Locate the cell with the specified text and output its (x, y) center coordinate. 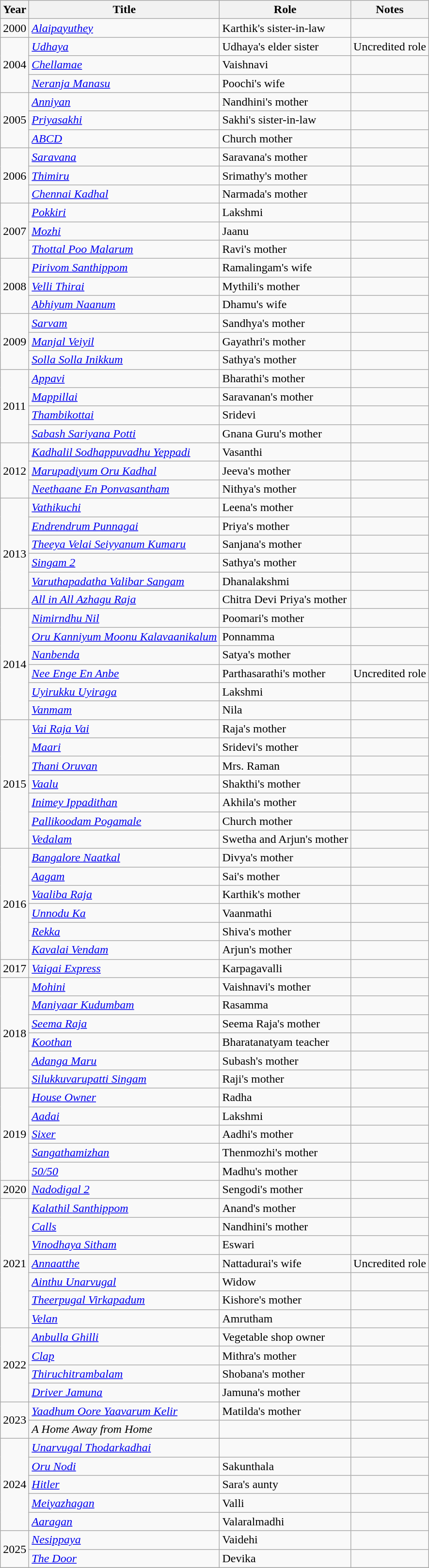
Chennai Kadhal (124, 194)
Nadodigal 2 (124, 1190)
2020 (15, 1190)
ABCD (124, 139)
Hitler (124, 1485)
2009 (15, 342)
2005 (15, 120)
Thiruchitrambalam (124, 1374)
Karthik's sister-in-law (285, 28)
Vaishnavi (285, 65)
Sarvam (124, 323)
50/50 (124, 1171)
Sanjana's mother (285, 544)
2023 (15, 1420)
Sabash Sariyana Potti (124, 434)
Year (15, 10)
Saravanan's mother (285, 397)
Solla Solla Inikkum (124, 360)
Vathikuchi (124, 507)
Inimey Ippadithan (124, 802)
Gnana Guru's mother (285, 434)
Thani Oruvan (124, 765)
Sakunthala (285, 1466)
Devika (285, 1558)
Dhamu's wife (285, 305)
Thenmozhi's mother (285, 1153)
Thambikottai (124, 415)
Poochi's wife (285, 83)
Mohini (124, 987)
Mithra's mother (285, 1355)
Gayathri's mother (285, 342)
Meiyazhagan (124, 1503)
Aagam (124, 876)
2024 (15, 1485)
Madhu's mother (285, 1171)
Nattadurai's wife (285, 1263)
2000 (15, 28)
Udhaya (124, 47)
Alaipayuthey (124, 28)
Ainthu Unarvugal (124, 1282)
Clap (124, 1355)
2007 (15, 231)
Kishore's mother (285, 1300)
Satya's mother (285, 655)
Calls (124, 1226)
Narmada's mother (285, 194)
2018 (15, 1033)
Sangathamizhan (124, 1153)
Oru Kanniyum Moonu Kalavaanikalum (124, 637)
Singam 2 (124, 563)
Subash's mother (285, 1060)
Unarvugal Thodarkadhai (124, 1448)
Ravi's mother (285, 249)
Vegetable shop owner (285, 1337)
Maniyaar Kudumbam (124, 1005)
Pokkiri (124, 212)
Aadai (124, 1116)
Matilda's mother (285, 1411)
House Owner (124, 1097)
2011 (15, 406)
Saravana's mother (285, 157)
Shakthi's mother (285, 784)
Akhila's mother (285, 802)
Swetha and Arjun's mother (285, 839)
Shobana's mother (285, 1374)
Thimiru (124, 175)
Dhanalakshmi (285, 581)
2004 (15, 65)
Velan (124, 1319)
2014 (15, 664)
Sridevi's mother (285, 747)
Kavalai Vendam (124, 950)
Mrs. Raman (285, 765)
Annaatthe (124, 1263)
Kadhalil Sodhappuvadhu Yeppadi (124, 452)
Karthik's mother (285, 895)
Oru Nodi (124, 1466)
Silukkuvarupatti Singam (124, 1079)
Anbulla Ghilli (124, 1337)
Sakhi's sister-in-law (285, 120)
Vedalam (124, 839)
Bharatanatyam teacher (285, 1042)
Amrutham (285, 1319)
Vinodhaya Sitham (124, 1245)
Udhaya's elder sister (285, 47)
Aadhi's mother (285, 1134)
Notes (390, 10)
Marupadiyum Oru Kadhal (124, 470)
Chitra Devi Priya's mother (285, 600)
2025 (15, 1549)
Endrendrum Punnagai (124, 526)
Nee Enge En Anbe (124, 673)
Priyasakhi (124, 120)
Jeeva's mother (285, 470)
Eswari (285, 1245)
Widow (285, 1282)
Leena's mother (285, 507)
Appavi (124, 378)
Radha (285, 1097)
Nesippaya (124, 1540)
Anniyan (124, 102)
Sandhya's mother (285, 323)
Nanbenda (124, 655)
Sara's aunty (285, 1485)
Vanmam (124, 710)
Vaigai Express (124, 968)
2015 (15, 784)
Koothan (124, 1042)
Chellamae (124, 65)
Varuthapadatha Valibar Sangam (124, 581)
Rekka (124, 931)
Jamuna's mother (285, 1392)
A Home Away from Home (124, 1429)
Seema Raja (124, 1024)
Jaanu (285, 231)
Mozhi (124, 231)
Karpagavalli (285, 968)
2019 (15, 1134)
Saravana (124, 157)
Vaaliba Raja (124, 895)
Neranja Manasu (124, 83)
Pallikoodam Pogamale (124, 821)
Bharathi's mother (285, 378)
Vaishnavi's mother (285, 987)
Uyirukku Uyiraga (124, 692)
Arjun's mother (285, 950)
The Door (124, 1558)
Vaidehi (285, 1540)
Parthasarathi's mother (285, 673)
Raji's mother (285, 1079)
Unnodu Ka (124, 913)
Divya's mother (285, 858)
2016 (15, 904)
2021 (15, 1263)
Neethaane En Ponvasantham (124, 489)
Raja's mother (285, 729)
Pirivom Santhippom (124, 268)
Valaralmadhi (285, 1521)
Vai Raja Vai (124, 729)
2012 (15, 470)
Vaanmathi (285, 913)
Anand's mother (285, 1208)
2022 (15, 1365)
Valli (285, 1503)
Driver Jamuna (124, 1392)
Nila (285, 710)
Maari (124, 747)
Rasamma (285, 1005)
Srimathy's mother (285, 175)
2017 (15, 968)
Shiva's mother (285, 931)
Title (124, 10)
Nimirndhu Nil (124, 618)
Sengodi's mother (285, 1190)
2013 (15, 553)
Vaalu (124, 784)
Thottal Poo Malarum (124, 249)
Sridevi (285, 415)
Abhiyum Naanum (124, 305)
Sixer (124, 1134)
Sai's mother (285, 876)
Yaadhum Oore Yaavarum Kelir (124, 1411)
Adanga Maru (124, 1060)
Role (285, 10)
Seema Raja's mother (285, 1024)
Kalathil Santhippom (124, 1208)
2008 (15, 286)
Priya's mother (285, 526)
Aaragan (124, 1521)
Velli Thirai (124, 286)
Mappillai (124, 397)
Poomari's mother (285, 618)
Theerpugal Virkapadum (124, 1300)
Theeya Velai Seiyyanum Kumaru (124, 544)
Ramalingam's wife (285, 268)
Ponnamma (285, 637)
Vasanthi (285, 452)
Mythili's mother (285, 286)
2006 (15, 175)
All in All Azhagu Raja (124, 600)
Nithya's mother (285, 489)
Manjal Veiyil (124, 342)
Bangalore Naatkal (124, 858)
